For the text-containing cell, return its midpoint in [x, y] coordinate format. 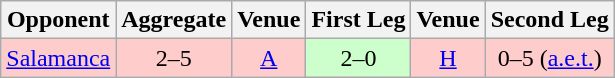
Salamanca [58, 58]
H [448, 58]
Aggregate [174, 20]
Opponent [58, 20]
2–5 [174, 58]
Second Leg [550, 20]
2–0 [358, 58]
First Leg [358, 20]
0–5 (a.e.t.) [550, 58]
A [269, 58]
